Scan for the cell matching the given text and deliver its [x, y] coordinate at center. 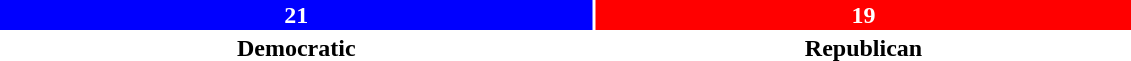
21 [296, 15]
